Provide the [X, Y] coordinate of the cell's center where the given text is located.  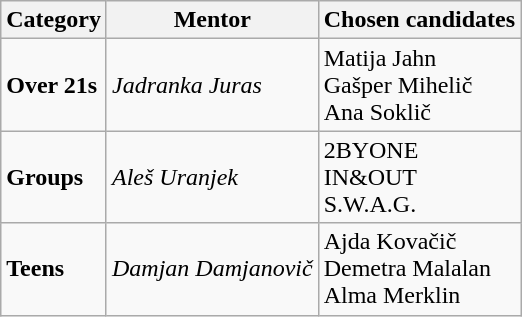
Matija JahnGašper MiheličAna Soklič [419, 85]
Teens [54, 269]
Over 21s [54, 85]
Ajda KovačičDemetra MalalanAlma Merklin [419, 269]
Damjan Damjanovič [212, 269]
Category [54, 20]
Groups [54, 177]
2BYONEIN&OUTS.W.A.G. [419, 177]
Mentor [212, 20]
Chosen candidates [419, 20]
Jadranka Juras [212, 85]
Aleš Uranjek [212, 177]
